Search for the cell housing the specified text and yield its [x, y] center coordinate. 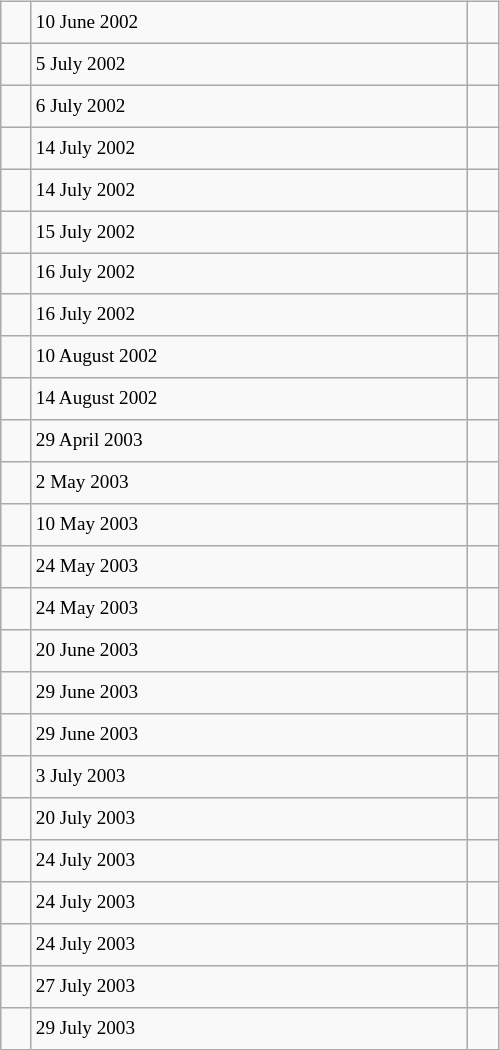
6 July 2002 [250, 106]
29 July 2003 [250, 1028]
2 May 2003 [250, 483]
10 June 2002 [250, 22]
29 April 2003 [250, 441]
20 July 2003 [250, 819]
3 July 2003 [250, 777]
15 July 2002 [250, 232]
14 August 2002 [250, 399]
10 May 2003 [250, 525]
10 August 2002 [250, 357]
5 July 2002 [250, 64]
20 June 2003 [250, 651]
27 July 2003 [250, 986]
